Locate the cell with the specified text and output its (X, Y) center coordinate. 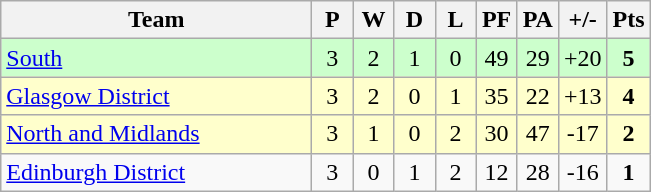
Glasgow District (156, 96)
+/- (582, 20)
-16 (582, 172)
+13 (582, 96)
5 (628, 58)
D (414, 20)
47 (538, 134)
W (374, 20)
35 (496, 96)
PF (496, 20)
+20 (582, 58)
49 (496, 58)
4 (628, 96)
South (156, 58)
North and Midlands (156, 134)
Team (156, 20)
Edinburgh District (156, 172)
L (456, 20)
30 (496, 134)
PA (538, 20)
-17 (582, 134)
29 (538, 58)
12 (496, 172)
Pts (628, 20)
P (332, 20)
22 (538, 96)
28 (538, 172)
